Output the [X, Y] coordinate of the center of the cell containing the given text.  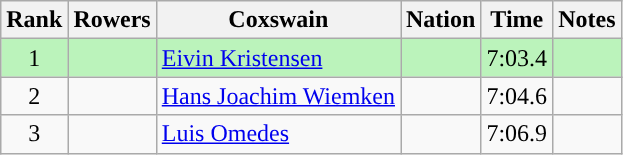
7:03.4 [517, 58]
7:06.9 [517, 134]
1 [34, 58]
Notes [587, 20]
Eivin Kristensen [278, 58]
3 [34, 134]
Hans Joachim Wiemken [278, 96]
Rank [34, 20]
Nation [440, 20]
Luis Omedes [278, 134]
Rowers [112, 20]
Coxswain [278, 20]
Time [517, 20]
2 [34, 96]
7:04.6 [517, 96]
